Determine the [X, Y] coordinate at the center of the cell enclosing the given text.  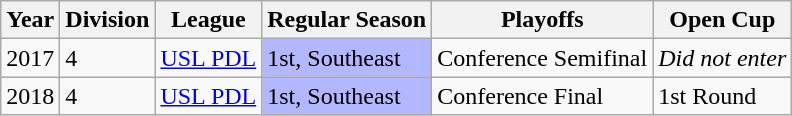
Year [30, 20]
Open Cup [722, 20]
Playoffs [542, 20]
Regular Season [347, 20]
2018 [30, 96]
League [208, 20]
2017 [30, 58]
Conference Semifinal [542, 58]
1st Round [722, 96]
Did not enter [722, 58]
Conference Final [542, 96]
Division [108, 20]
